Extract the (X, Y) coordinate from the center of the cell holding the provided text.  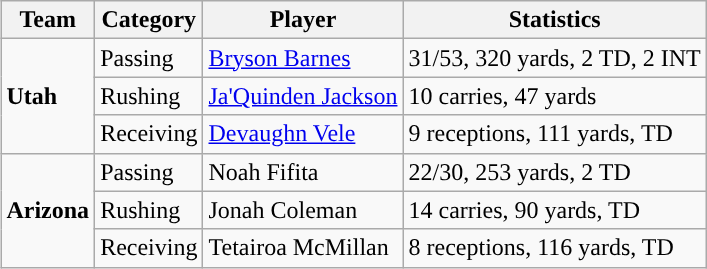
Tetairoa McMillan (303, 248)
Statistics (554, 20)
14 carries, 90 yards, TD (554, 210)
Jonah Coleman (303, 210)
Noah Fifita (303, 172)
Bryson Barnes (303, 58)
Utah (48, 96)
Arizona (48, 210)
Player (303, 20)
9 receptions, 111 yards, TD (554, 134)
8 receptions, 116 yards, TD (554, 248)
22/30, 253 yards, 2 TD (554, 172)
31/53, 320 yards, 2 TD, 2 INT (554, 58)
Ja'Quinden Jackson (303, 96)
Category (149, 20)
10 carries, 47 yards (554, 96)
Devaughn Vele (303, 134)
Team (48, 20)
